Capture the cell that displays the provided text and extract its [x, y] central coordinate. 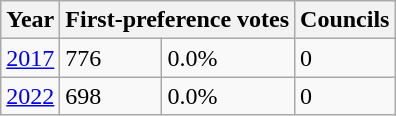
2017 [30, 58]
698 [111, 96]
Councils [345, 20]
776 [111, 58]
First-preference votes [178, 20]
Year [30, 20]
2022 [30, 96]
